Identify which cell holds the provided text, then report its [x, y] central coordinate. 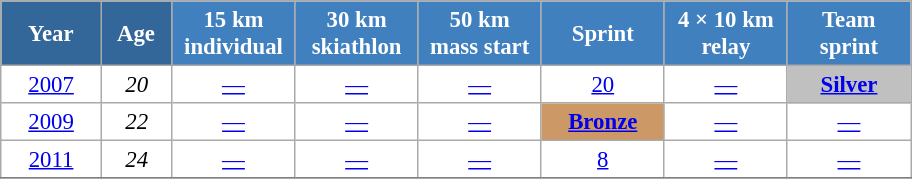
30 km skiathlon [356, 34]
2007 [52, 85]
Bronze [602, 122]
Year [52, 34]
2011 [52, 160]
24 [136, 160]
4 × 10 km relay [726, 34]
Sprint [602, 34]
Age [136, 34]
2009 [52, 122]
15 km individual [234, 34]
22 [136, 122]
8 [602, 160]
Silver [848, 85]
50 km mass start [480, 34]
Team sprint [848, 34]
